Scan for the cell matching the given text and deliver its [x, y] coordinate at center. 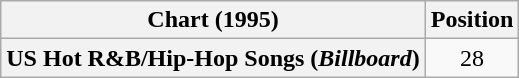
Position [472, 20]
28 [472, 58]
US Hot R&B/Hip-Hop Songs (Billboard) [213, 58]
Chart (1995) [213, 20]
